Capture the cell that displays the provided text and extract its (X, Y) central coordinate. 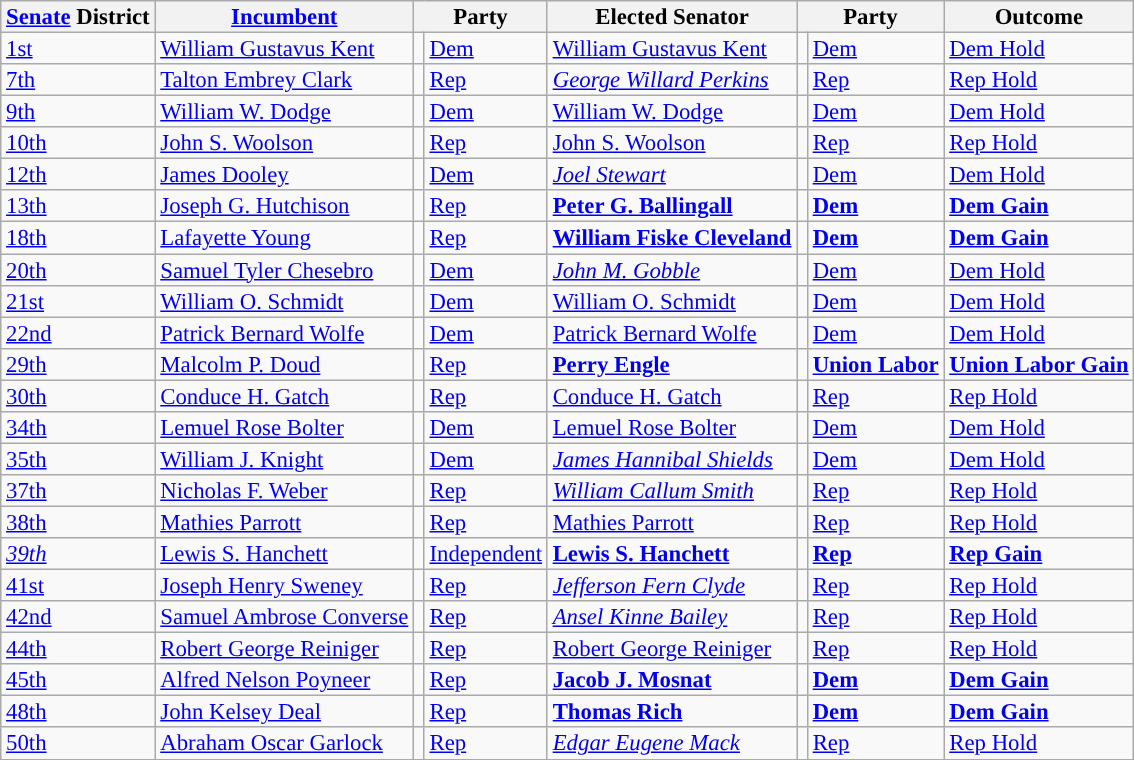
Peter G. Ballingall (672, 206)
Joseph G. Hutchison (284, 206)
John Kelsey Deal (284, 712)
Samuel Ambrose Converse (284, 617)
39th (78, 554)
12th (78, 175)
38th (78, 522)
Edgar Eugene Mack (672, 744)
Independent (486, 554)
44th (78, 649)
Outcome (1039, 17)
Joseph Henry Sweney (284, 586)
Ansel Kinne Bailey (672, 617)
41st (78, 586)
Jacob J. Mosnat (672, 680)
James Hannibal Shields (672, 459)
Elected Senator (672, 17)
Incumbent (284, 17)
Nicholas F. Weber (284, 491)
Jefferson Fern Clyde (672, 586)
Lafayette Young (284, 238)
John M. Gobble (672, 270)
50th (78, 744)
Alfred Nelson Poyneer (284, 680)
Thomas Rich (672, 712)
21st (78, 301)
20th (78, 270)
18th (78, 238)
Malcolm P. Doud (284, 364)
45th (78, 680)
Senate District (78, 17)
William Fiske Cleveland (672, 238)
Perry Engle (672, 364)
Union Labor Gain (1039, 364)
James Dooley (284, 175)
Rep Gain (1039, 554)
35th (78, 459)
48th (78, 712)
13th (78, 206)
9th (78, 112)
7th (78, 80)
Talton Embrey Clark (284, 80)
Abraham Oscar Garlock (284, 744)
34th (78, 428)
42nd (78, 617)
22nd (78, 333)
William J. Knight (284, 459)
Joel Stewart (672, 175)
Union Labor (876, 364)
George Willard Perkins (672, 80)
William Callum Smith (672, 491)
10th (78, 143)
1st (78, 49)
29th (78, 364)
30th (78, 396)
37th (78, 491)
Samuel Tyler Chesebro (284, 270)
